Identify which cell holds the provided text, then report its [X, Y] central coordinate. 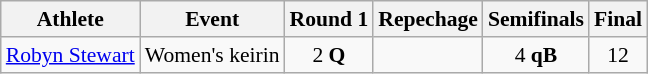
Event [212, 19]
4 qB [536, 55]
12 [618, 55]
Women's keirin [212, 55]
Round 1 [330, 19]
Repechage [428, 19]
Semifinals [536, 19]
Athlete [70, 19]
2 Q [330, 55]
Final [618, 19]
Robyn Stewart [70, 55]
